Capture the cell that displays the provided text and extract its (x, y) central coordinate. 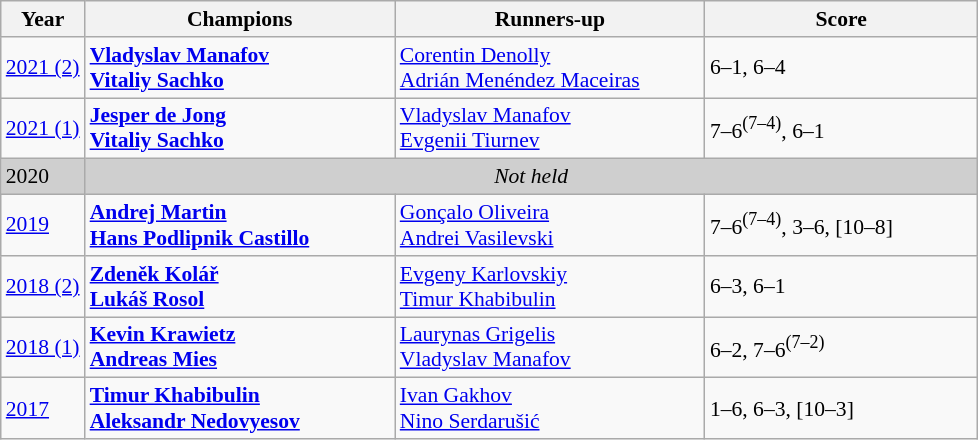
2020 (43, 177)
Score (842, 19)
2019 (43, 226)
2021 (1) (43, 128)
2021 (2) (43, 68)
Gonçalo Oliveira Andrei Vasilevski (550, 226)
Corentin Denolly Adrián Menéndez Maceiras (550, 68)
2018 (2) (43, 286)
2018 (1) (43, 348)
Zdeněk Kolář Lukáš Rosol (240, 286)
Year (43, 19)
Jesper de Jong Vitaliy Sachko (240, 128)
Runners-up (550, 19)
Evgeny Karlovskiy Timur Khabibulin (550, 286)
2017 (43, 408)
Kevin Krawietz Andreas Mies (240, 348)
7–6(7–4), 6–1 (842, 128)
Andrej Martin Hans Podlipnik Castillo (240, 226)
7–6(7–4), 3–6, [10–8] (842, 226)
1–6, 6–3, [10–3] (842, 408)
Champions (240, 19)
Timur Khabibulin Aleksandr Nedovyesov (240, 408)
Vladyslav Manafov Vitaliy Sachko (240, 68)
6–1, 6–4 (842, 68)
Not held (532, 177)
Vladyslav Manafov Evgenii Tiurnev (550, 128)
6–3, 6–1 (842, 286)
Ivan Gakhov Nino Serdarušić (550, 408)
Laurynas Grigelis Vladyslav Manafov (550, 348)
6–2, 7–6(7–2) (842, 348)
